Detect which cell encompasses the target text, then output its [x, y] center coordinate. 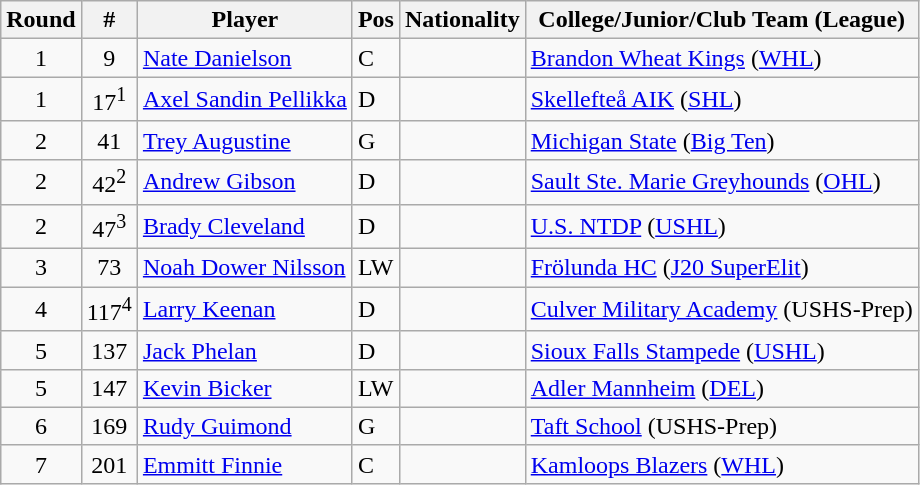
201 [109, 464]
Rudy Guimond [244, 426]
422 [109, 182]
Kevin Bicker [244, 388]
169 [109, 426]
Andrew Gibson [244, 182]
Trey Augustine [244, 140]
4 [41, 310]
3 [41, 268]
Sioux Falls Stampede (USHL) [722, 350]
Nate Danielson [244, 58]
473 [109, 226]
1174 [109, 310]
Nationality [462, 20]
Culver Military Academy (USHS-Prep) [722, 310]
Noah Dower Nilsson [244, 268]
Jack Phelan [244, 350]
6 [41, 426]
U.S. NTDP (USHL) [722, 226]
Round [41, 20]
Axel Sandin Pellikka [244, 100]
9 [109, 58]
Skellefteå AIK (SHL) [722, 100]
171 [109, 100]
Player [244, 20]
Larry Keenan [244, 310]
Brady Cleveland [244, 226]
Frölunda HC (J20 SuperElit) [722, 268]
Adler Mannheim (DEL) [722, 388]
7 [41, 464]
137 [109, 350]
Emmitt Finnie [244, 464]
# [109, 20]
Pos [376, 20]
Taft School (USHS-Prep) [722, 426]
Kamloops Blazers (WHL) [722, 464]
Michigan State (Big Ten) [722, 140]
41 [109, 140]
147 [109, 388]
Brandon Wheat Kings (WHL) [722, 58]
73 [109, 268]
Sault Ste. Marie Greyhounds (OHL) [722, 182]
College/Junior/Club Team (League) [722, 20]
